Find where the given text appears and provide that cell's center as [X, Y] coordinate. 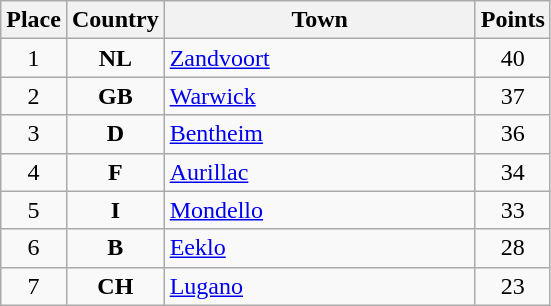
23 [512, 286]
Warwick [320, 96]
6 [34, 248]
Eeklo [320, 248]
28 [512, 248]
Points [512, 20]
33 [512, 210]
Place [34, 20]
B [115, 248]
Country [115, 20]
CH [115, 286]
Mondello [320, 210]
3 [34, 134]
Aurillac [320, 172]
2 [34, 96]
1 [34, 58]
Lugano [320, 286]
F [115, 172]
Zandvoort [320, 58]
NL [115, 58]
Town [320, 20]
I [115, 210]
GB [115, 96]
Bentheim [320, 134]
34 [512, 172]
4 [34, 172]
5 [34, 210]
37 [512, 96]
36 [512, 134]
40 [512, 58]
7 [34, 286]
D [115, 134]
